Scan for the cell matching the given text and deliver its (X, Y) coordinate at center. 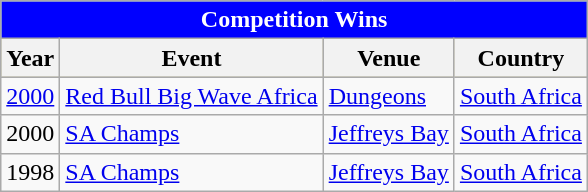
Event (192, 58)
Dungeons (388, 96)
Year (30, 58)
Venue (388, 58)
1998 (30, 172)
Competition Wins (294, 20)
Red Bull Big Wave Africa (192, 96)
Country (520, 58)
